For the text-containing cell, return its midpoint in [X, Y] coordinate format. 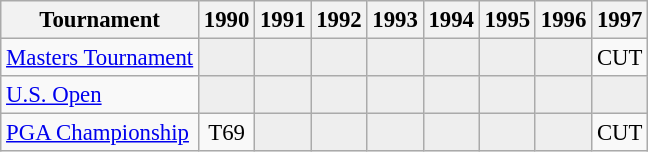
1990 [227, 20]
1992 [339, 20]
1996 [563, 20]
1993 [395, 20]
1994 [451, 20]
Tournament [100, 20]
1997 [620, 20]
U.S. Open [100, 95]
1995 [507, 20]
T69 [227, 133]
Masters Tournament [100, 58]
1991 [283, 20]
PGA Championship [100, 133]
